Extract the (x, y) coordinate from the center of the cell holding the provided text.  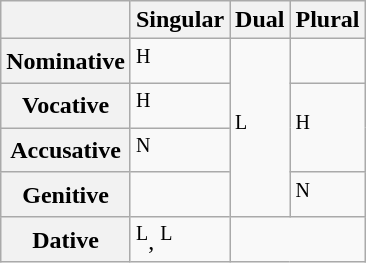
Nominative (66, 62)
Dual (260, 20)
L (260, 128)
Singular (180, 20)
Dative (66, 240)
Vocative (66, 106)
Accusative (66, 150)
L, L (180, 240)
Genitive (66, 194)
Plural (328, 20)
